Output the (x, y) coordinate of the center of the cell containing the given text.  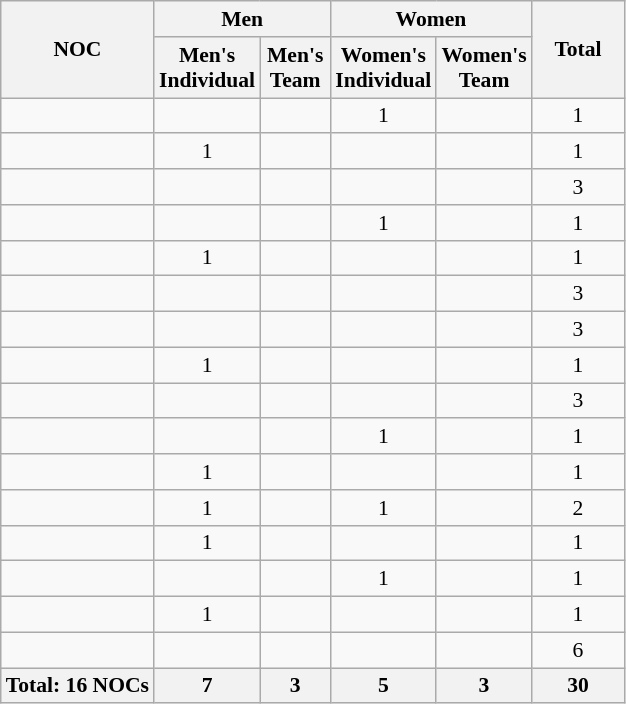
NOC (78, 50)
Women's Team (484, 68)
2 (578, 508)
Women's Individual (383, 68)
Total: 16 NOCs (78, 686)
6 (578, 650)
30 (578, 686)
7 (207, 686)
Total (578, 50)
Men's Individual (207, 68)
Men (242, 19)
Women (430, 19)
Men's Team (295, 68)
5 (383, 686)
